Extract the (X, Y) coordinate from the center of the cell holding the provided text.  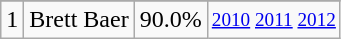
90.0% (170, 20)
1 (12, 20)
2010 2011 2012 (274, 20)
Brett Baer (79, 20)
